Provide the (x, y) coordinate of the cell's center where the given text is located.  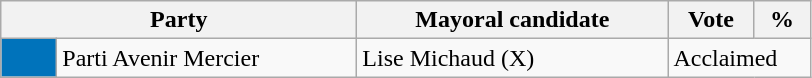
Lise Michaud (X) (512, 58)
Party (179, 20)
Mayoral candidate (512, 20)
Parti Avenir Mercier (207, 58)
Acclaimed (739, 58)
% (782, 20)
Vote (711, 20)
